For the text-containing cell, return its midpoint in [x, y] coordinate format. 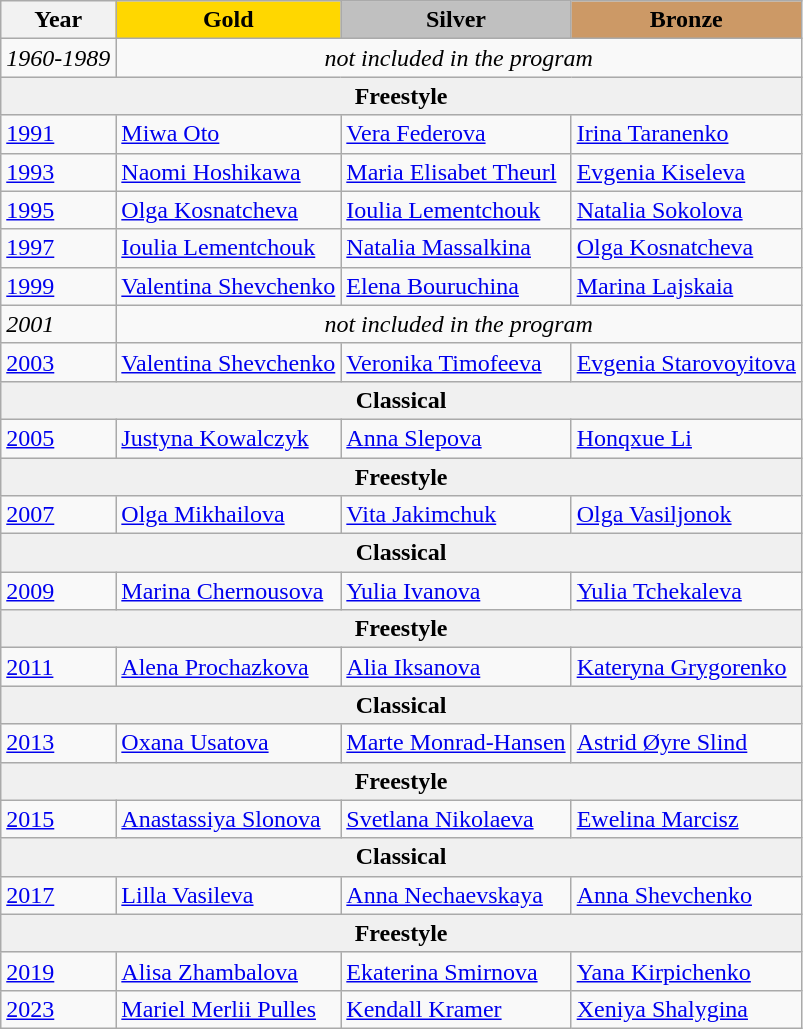
1960-1989 [58, 58]
Evgenia Kiseleva [686, 172]
Olga Vasiljonok [686, 515]
1997 [58, 248]
Svetlana Nikolaeva [456, 819]
Marte Monrad-Hansen [456, 743]
Alia Iksanova [456, 667]
Year [58, 20]
Olga Mikhailova [228, 515]
Vera Federova [456, 134]
Yana Kirpichenko [686, 971]
Elena Bouruchina [456, 286]
2007 [58, 515]
Natalia Sokolova [686, 210]
2019 [58, 971]
Kendall Kramer [456, 1009]
Bronze [686, 20]
Yulia Tchekaleva [686, 591]
2023 [58, 1009]
Evgenia Starovoyitova [686, 362]
2011 [58, 667]
Xeniya Shalygina [686, 1009]
2009 [58, 591]
1991 [58, 134]
Mariel Merlii Pulles [228, 1009]
Honqxue Li [686, 438]
Silver [456, 20]
2013 [58, 743]
2017 [58, 895]
Kateryna Grygorenko [686, 667]
Naomi Hoshikawa [228, 172]
Alisa Zhambalova [228, 971]
Anastassiya Slonova [228, 819]
Astrid Øyre Slind [686, 743]
Marina Chernousova [228, 591]
Oxana Usatova [228, 743]
Justyna Kowalczyk [228, 438]
Miwa Oto [228, 134]
Anna Nechaevskaya [456, 895]
Alena Prochazkova [228, 667]
1993 [58, 172]
2001 [58, 324]
2003 [58, 362]
Gold [228, 20]
Natalia Massalkina [456, 248]
Anna Shevchenko [686, 895]
2005 [58, 438]
Marina Lajskaia [686, 286]
Ekaterina Smirnova [456, 971]
Maria Elisabet Theurl [456, 172]
Yulia Ivanova [456, 591]
2015 [58, 819]
1999 [58, 286]
Vita Jakimchuk [456, 515]
Irina Taranenko [686, 134]
1995 [58, 210]
Anna Slepova [456, 438]
Ewelina Marcisz [686, 819]
Lilla Vasileva [228, 895]
Veronika Timofeeva [456, 362]
